Identify which cell holds the provided text, then report its (X, Y) central coordinate. 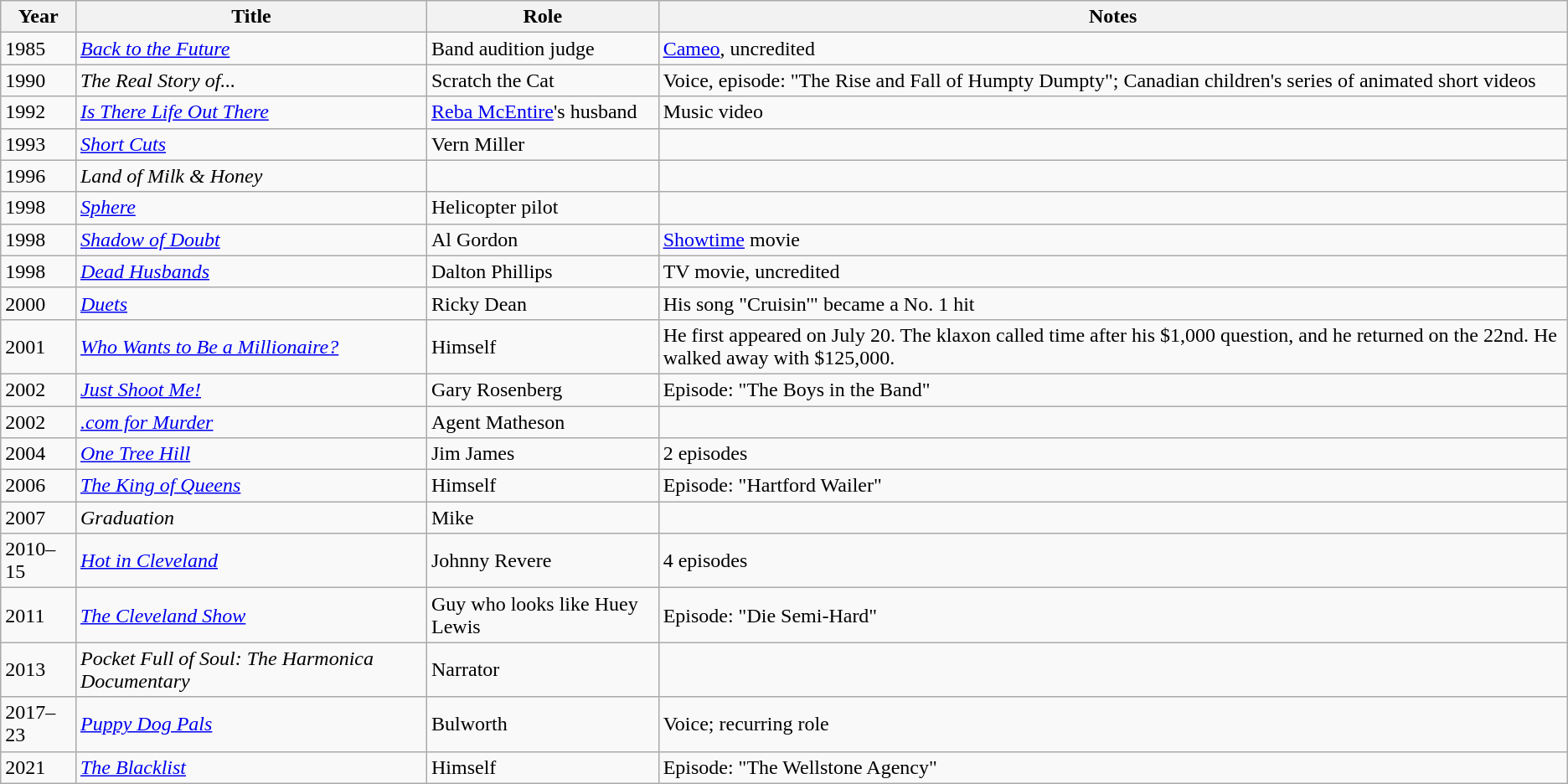
Notes (1112, 17)
Land of Milk & Honey (251, 176)
2010–15 (39, 561)
Guy who looks like Huey Lewis (543, 615)
Johnny Revere (543, 561)
Duets (251, 303)
Episode: "The Boys in the Band" (1112, 389)
Is There Life Out There (251, 112)
Graduation (251, 518)
1992 (39, 112)
The Blacklist (251, 767)
1990 (39, 80)
Mike (543, 518)
Music video (1112, 112)
Who Wants to Be a Millionaire? (251, 347)
Vern Miller (543, 144)
Bulworth (543, 724)
Episode: "The Wellstone Agency" (1112, 767)
Episode: "Hartford Wailer" (1112, 486)
Cameo, uncredited (1112, 49)
He first appeared on July 20. The klaxon called time after his $1,000 question, and he returned on the 22nd. He walked away with $125,000. (1112, 347)
Just Shoot Me! (251, 389)
Agent Matheson (543, 421)
Dalton Phillips (543, 271)
Sphere (251, 208)
2021 (39, 767)
2011 (39, 615)
Helicopter pilot (543, 208)
Gary Rosenberg (543, 389)
Ricky Dean (543, 303)
2013 (39, 670)
Title (251, 17)
4 episodes (1112, 561)
Narrator (543, 670)
2001 (39, 347)
The Cleveland Show (251, 615)
The King of Queens (251, 486)
TV movie, uncredited (1112, 271)
Back to the Future (251, 49)
Voice, episode: "The Rise and Fall of Humpty Dumpty"; Canadian children's series of animated short videos (1112, 80)
Shadow of Doubt (251, 240)
Al Gordon (543, 240)
2017–23 (39, 724)
The Real Story of... (251, 80)
His song "Cruisin'" became a No. 1 hit (1112, 303)
Dead Husbands (251, 271)
2004 (39, 454)
2006 (39, 486)
Hot in Cleveland (251, 561)
One Tree Hill (251, 454)
Short Cuts (251, 144)
Showtime movie (1112, 240)
Scratch the Cat (543, 80)
2007 (39, 518)
2000 (39, 303)
1996 (39, 176)
2 episodes (1112, 454)
1985 (39, 49)
Pocket Full of Soul: The Harmonica Documentary (251, 670)
1993 (39, 144)
Reba McEntire's husband (543, 112)
Year (39, 17)
Puppy Dog Pals (251, 724)
Role (543, 17)
.com for Murder (251, 421)
Voice; recurring role (1112, 724)
Band audition judge (543, 49)
Episode: "Die Semi-Hard" (1112, 615)
Jim James (543, 454)
